From the cell containing the given text, extract its center point as [X, Y] coordinate. 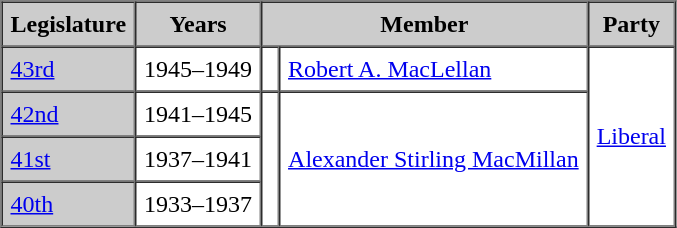
Years [198, 24]
Party [632, 24]
Member [424, 24]
42nd [69, 114]
41st [69, 158]
Robert A. MacLellan [434, 68]
1945–1949 [198, 68]
Legislature [69, 24]
1933–1937 [198, 204]
Alexander Stirling MacMillan [434, 160]
1937–1941 [198, 158]
1941–1945 [198, 114]
43rd [69, 68]
40th [69, 204]
Liberal [632, 136]
